Locate the cell with the specified text and output its (X, Y) center coordinate. 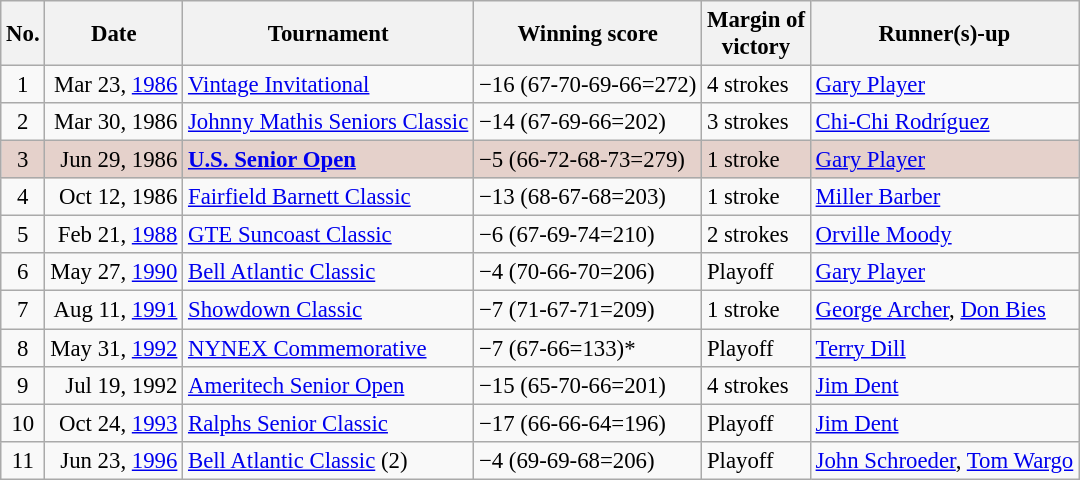
Mar 23, 1986 (114, 85)
4 (23, 197)
No. (23, 34)
Showdown Classic (328, 310)
Ameritech Senior Open (328, 385)
Bell Atlantic Classic (2) (328, 460)
Aug 11, 1991 (114, 310)
9 (23, 385)
3 (23, 160)
−5 (66-72-68-73=279) (588, 160)
John Schroeder, Tom Wargo (944, 460)
Date (114, 34)
Winning score (588, 34)
−13 (68-67-68=203) (588, 197)
11 (23, 460)
May 31, 1992 (114, 348)
George Archer, Don Bies (944, 310)
Margin ofvictory (756, 34)
Johnny Mathis Seniors Classic (328, 122)
−14 (67-69-66=202) (588, 122)
5 (23, 235)
−15 (65-70-66=201) (588, 385)
2 strokes (756, 235)
NYNEX Commemorative (328, 348)
Runner(s)-up (944, 34)
−17 (66-66-64=196) (588, 423)
−7 (71-67-71=209) (588, 310)
Fairfield Barnett Classic (328, 197)
Feb 21, 1988 (114, 235)
Mar 30, 1986 (114, 122)
−4 (70-66-70=206) (588, 273)
2 (23, 122)
Jun 23, 1996 (114, 460)
Terry Dill (944, 348)
3 strokes (756, 122)
Jun 29, 1986 (114, 160)
Chi-Chi Rodríguez (944, 122)
Tournament (328, 34)
Bell Atlantic Classic (328, 273)
7 (23, 310)
6 (23, 273)
May 27, 1990 (114, 273)
−4 (69-69-68=206) (588, 460)
10 (23, 423)
Miller Barber (944, 197)
Jul 19, 1992 (114, 385)
Oct 12, 1986 (114, 197)
−16 (67-70-69-66=272) (588, 85)
1 (23, 85)
GTE Suncoast Classic (328, 235)
−6 (67-69-74=210) (588, 235)
Ralphs Senior Classic (328, 423)
Oct 24, 1993 (114, 423)
8 (23, 348)
U.S. Senior Open (328, 160)
−7 (67-66=133)* (588, 348)
Orville Moody (944, 235)
Vintage Invitational (328, 85)
